Detect which cell encompasses the target text, then output its [X, Y] center coordinate. 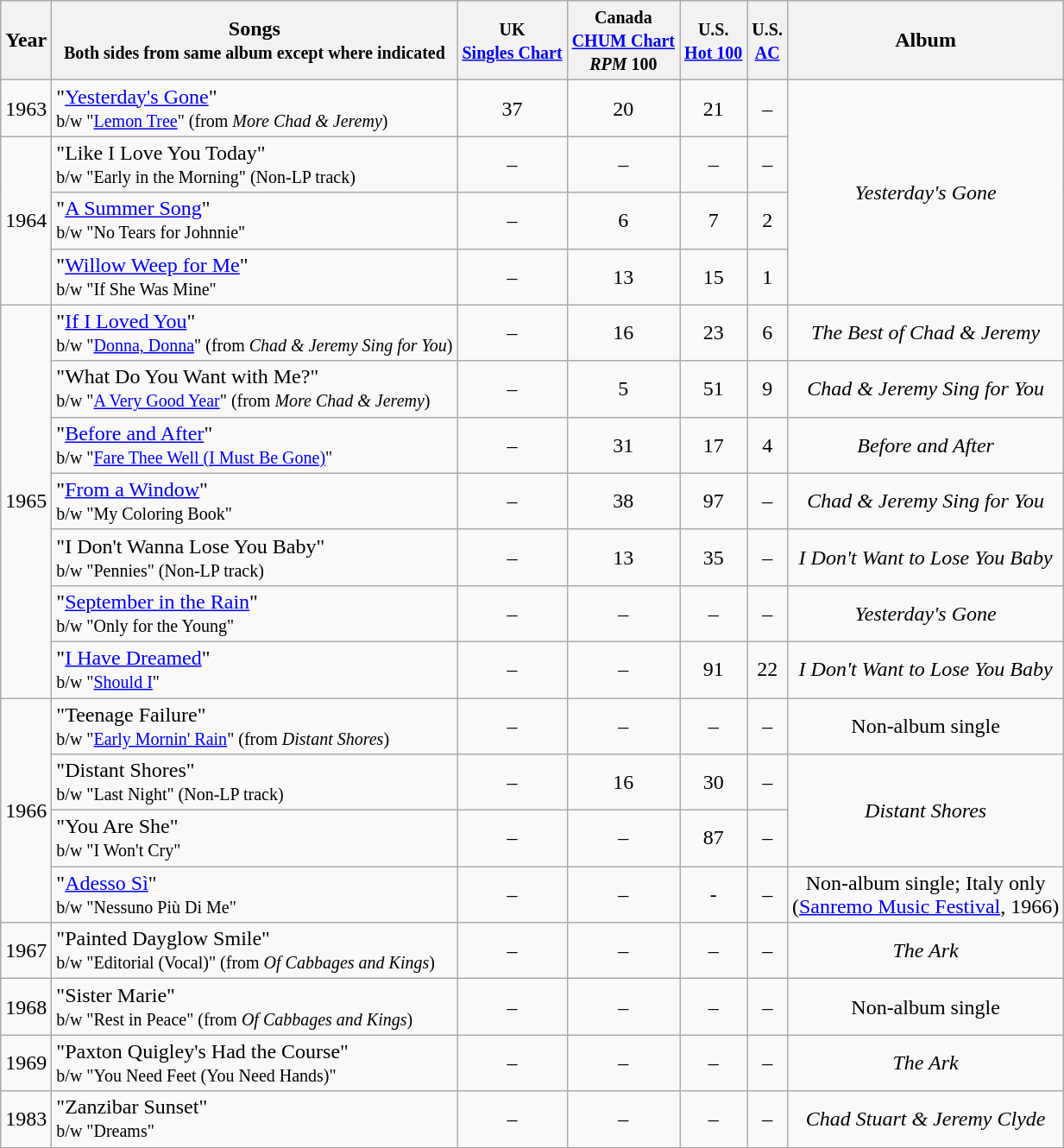
"Before and After"b/w "Fare Thee Well (I Must Be Gone)" [255, 445]
Distant Shores [925, 811]
1967 [26, 951]
"Paxton Quigley's Had the Course"b/w "You Need Feet (You Need Hands)" [255, 1063]
1963 [26, 109]
"Adesso Sì"b/w "Nessuno Più Di Me" [255, 894]
The Best of Chad & Jeremy [925, 333]
"From a Window"b/w "My Coloring Book" [255, 501]
Chad Stuart & Jeremy Clyde [925, 1119]
U.S.Hot 100 [714, 41]
17 [714, 445]
SongsBoth sides from same album except where indicated [255, 41]
1964 [26, 221]
38 [623, 501]
7 [714, 221]
1966 [26, 810]
37 [513, 109]
4 [768, 445]
9 [768, 388]
CanadaCHUM ChartRPM 100 [623, 41]
"Zanzibar Sunset"b/w "Dreams" [255, 1119]
20 [623, 109]
1 [768, 276]
"Teenage Failure"b/w "Early Mornin' Rain" (from Distant Shores) [255, 725]
97 [714, 501]
21 [714, 109]
"Yesterday's Gone"b/w "Lemon Tree" (from More Chad & Jeremy) [255, 109]
Year [26, 41]
"Painted Dayglow Smile"b/w "Editorial (Vocal)" (from Of Cabbages and Kings) [255, 951]
- [714, 894]
"What Do You Want with Me?"b/w "A Very Good Year" (from More Chad & Jeremy) [255, 388]
35 [714, 558]
"Distant Shores"b/w "Last Night" (Non-LP track) [255, 782]
U.S.AC [768, 41]
1968 [26, 1006]
"If I Loved You"b/w "Donna, Donna" (from Chad & Jeremy Sing for You) [255, 333]
UK Singles Chart [513, 41]
87 [714, 839]
1983 [26, 1119]
"I Have Dreamed"b/w "Should I" [255, 670]
"A Summer Song" b/w "No Tears for Johnnie" [255, 221]
31 [623, 445]
"Willow Weep for Me" b/w "If She Was Mine" [255, 276]
2 [768, 221]
"Like I Love You Today"b/w "Early in the Morning" (Non-LP track) [255, 164]
Non-album single; Italy only(Sanremo Music Festival, 1966) [925, 894]
51 [714, 388]
Album [925, 41]
"You Are She"b/w "I Won't Cry" [255, 839]
1965 [26, 501]
91 [714, 670]
15 [714, 276]
"Sister Marie"b/w "Rest in Peace" (from Of Cabbages and Kings) [255, 1006]
23 [714, 333]
Before and After [925, 445]
5 [623, 388]
"September in the Rain"b/w "Only for the Young" [255, 613]
1969 [26, 1063]
22 [768, 670]
30 [714, 782]
"I Don't Wanna Lose You Baby"b/w "Pennies" (Non-LP track) [255, 558]
